From the cell containing the given text, extract its center point as [X, Y] coordinate. 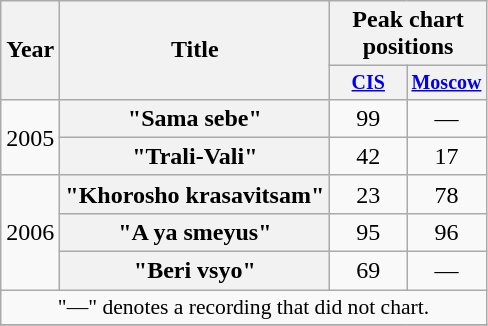
Moscow [446, 82]
Year [30, 50]
CIS [368, 82]
"Khorosho krasavitsam" [195, 194]
17 [446, 156]
95 [368, 232]
"Beri vsyo" [195, 271]
96 [446, 232]
99 [368, 118]
2005 [30, 137]
23 [368, 194]
42 [368, 156]
Peak chart positions [408, 34]
"Sama sebe" [195, 118]
"—" denotes a recording that did not chart. [244, 308]
69 [368, 271]
"A ya smeyus" [195, 232]
Title [195, 50]
2006 [30, 232]
78 [446, 194]
"Trali-Vali" [195, 156]
